Scan for the cell matching the given text and deliver its [X, Y] coordinate at center. 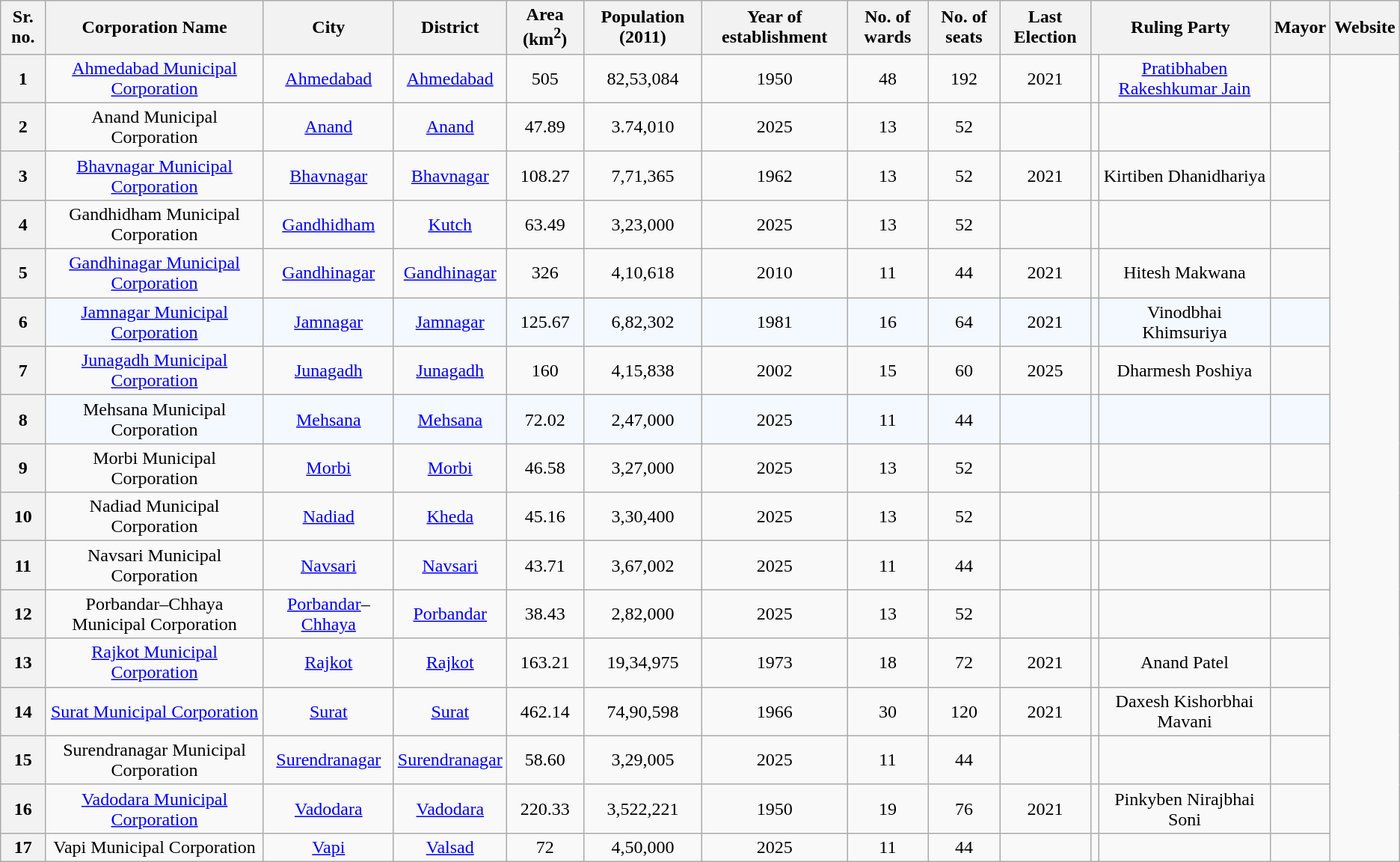
1962 [775, 175]
6 [23, 322]
Surendranagar Municipal Corporation [155, 760]
3,29,005 [643, 760]
Porbandar–Chhaya [328, 614]
8 [23, 419]
72.02 [544, 419]
505 [544, 78]
30 [888, 711]
Nadiad [328, 516]
Pratibhaben Rakeshkumar Jain [1185, 78]
Area (km2) [544, 28]
Mayor [1300, 28]
7,71,365 [643, 175]
3,27,000 [643, 468]
No. of wards [888, 28]
Rajkot Municipal Corporation [155, 663]
District [450, 28]
Year of establishment [775, 28]
Kheda [450, 516]
Kirtiben Dhanidhariya [1185, 175]
74,90,598 [643, 711]
2 [23, 127]
120 [963, 711]
City [328, 28]
2002 [775, 371]
76 [963, 808]
63.49 [544, 224]
19,34,975 [643, 663]
5 [23, 274]
220.33 [544, 808]
2,82,000 [643, 614]
19 [888, 808]
Ahmedabad Municipal Corporation [155, 78]
1966 [775, 711]
Surat Municipal Corporation [155, 711]
Vapi [328, 847]
Website [1365, 28]
163.21 [544, 663]
Anand Patel [1185, 663]
No. of seats [963, 28]
2,47,000 [643, 419]
46.58 [544, 468]
1981 [775, 322]
Junagadh Municipal Corporation [155, 371]
1973 [775, 663]
3,522,221 [643, 808]
48 [888, 78]
3,30,400 [643, 516]
1 [23, 78]
Kutch [450, 224]
Gandhinagar Municipal Corporation [155, 274]
3,23,000 [643, 224]
Population (2011) [643, 28]
4,50,000 [643, 847]
326 [544, 274]
Vadodara Municipal Corporation [155, 808]
192 [963, 78]
Corporation Name [155, 28]
Nadiad Municipal Corporation [155, 516]
60 [963, 371]
47.89 [544, 127]
58.60 [544, 760]
10 [23, 516]
4,10,618 [643, 274]
Gandhidham Municipal Corporation [155, 224]
Sr. no. [23, 28]
2010 [775, 274]
14 [23, 711]
Gandhidham [328, 224]
Morbi Municipal Corporation [155, 468]
4 [23, 224]
Pinkyben Nirajbhai Soni [1185, 808]
7 [23, 371]
3 [23, 175]
Jamnagar Municipal Corporation [155, 322]
108.27 [544, 175]
45.16 [544, 516]
9 [23, 468]
Valsad [450, 847]
Ruling Party [1180, 28]
Navsari Municipal Corporation [155, 566]
82,53,084 [643, 78]
3.74,010 [643, 127]
Last Election [1046, 28]
3,67,002 [643, 566]
43.71 [544, 566]
Mehsana Municipal Corporation [155, 419]
Bhavnagar Municipal Corporation [155, 175]
Anand Municipal Corporation [155, 127]
Hitesh Makwana [1185, 274]
17 [23, 847]
4,15,838 [643, 371]
64 [963, 322]
Vinodbhai Khimsuriya [1185, 322]
38.43 [544, 614]
Dharmesh Poshiya [1185, 371]
18 [888, 663]
6,82,302 [643, 322]
Porbandar–Chhaya Municipal Corporation [155, 614]
Porbandar [450, 614]
125.67 [544, 322]
Daxesh Kishorbhai Mavani [1185, 711]
462.14 [544, 711]
160 [544, 371]
Vapi Municipal Corporation [155, 847]
12 [23, 614]
